Return (x, y) of the center of cell containing provided text 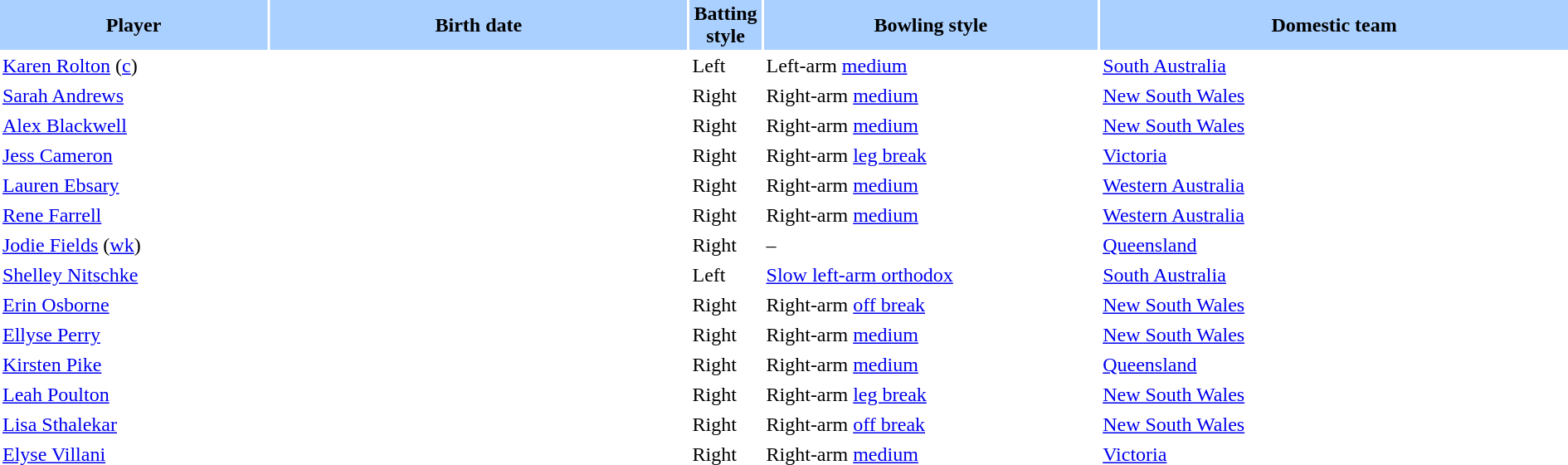
Ellyse Perry (134, 335)
Domestic team (1334, 25)
Erin Osborne (134, 306)
Left-arm medium (931, 66)
Alex Blackwell (134, 126)
Slow left-arm orthodox (931, 276)
Jodie Fields (wk) (134, 246)
Batting style (725, 25)
Kirsten Pike (134, 365)
Sarah Andrews (134, 96)
Rene Farrell (134, 216)
– (931, 246)
Shelley Nitschke (134, 276)
Lisa Sthalekar (134, 425)
Player (134, 25)
Victoria (1334, 156)
Karen Rolton (c) (134, 66)
Leah Poulton (134, 395)
Jess Cameron (134, 156)
Birth date (478, 25)
Lauren Ebsary (134, 186)
Bowling style (931, 25)
